Locate the cell with the specified text and output its (X, Y) center coordinate. 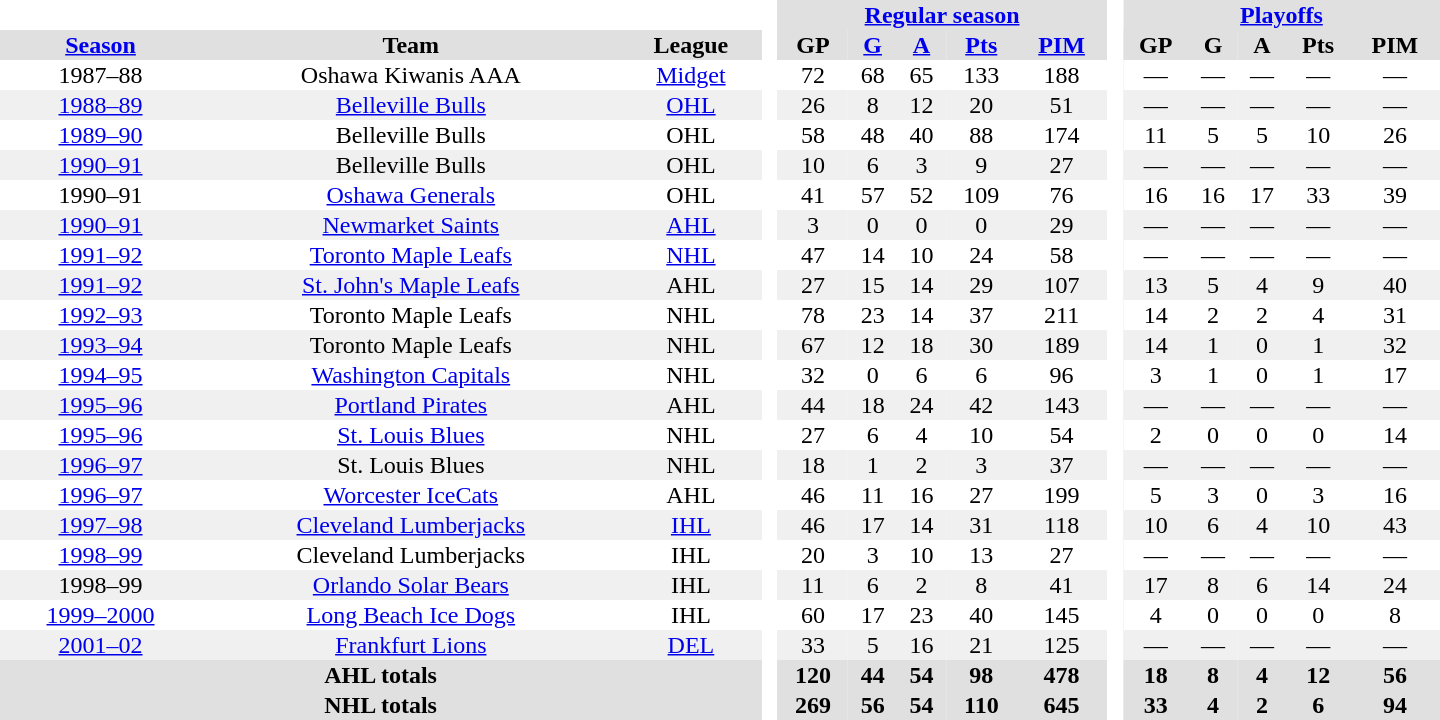
1989–90 (100, 135)
60 (814, 615)
143 (1062, 405)
98 (982, 675)
1993–94 (100, 345)
21 (982, 645)
88 (982, 135)
188 (1062, 75)
645 (1062, 705)
57 (872, 195)
15 (872, 285)
Washington Capitals (411, 375)
78 (814, 315)
174 (1062, 135)
1994–95 (100, 375)
1997–98 (100, 525)
Team (411, 45)
1999–2000 (100, 615)
30 (982, 345)
Portland Pirates (411, 405)
118 (1062, 525)
133 (982, 75)
478 (1062, 675)
2001–02 (100, 645)
110 (982, 705)
120 (814, 675)
145 (1062, 615)
269 (814, 705)
199 (1062, 495)
94 (1395, 705)
43 (1395, 525)
AHL totals (380, 675)
Long Beach Ice Dogs (411, 615)
107 (1062, 285)
1988–89 (100, 105)
DEL (692, 645)
Orlando Solar Bears (411, 585)
Newmarket Saints (411, 225)
NHL totals (380, 705)
39 (1395, 195)
1987–88 (100, 75)
42 (982, 405)
51 (1062, 105)
52 (922, 195)
Oshawa Generals (411, 195)
Regular season (942, 15)
76 (1062, 195)
Midget (692, 75)
125 (1062, 645)
Frankfurt Lions (411, 645)
72 (814, 75)
211 (1062, 315)
Season (100, 45)
Playoffs (1282, 15)
Oshawa Kiwanis AAA (411, 75)
St. John's Maple Leafs (411, 285)
48 (872, 135)
1992–93 (100, 315)
67 (814, 345)
League (692, 45)
65 (922, 75)
189 (1062, 345)
Worcester IceCats (411, 495)
47 (814, 255)
96 (1062, 375)
109 (982, 195)
68 (872, 75)
